Search for the cell housing the specified text and yield its (x, y) center coordinate. 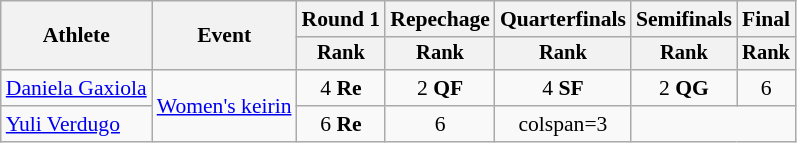
Women's keirin (224, 106)
Repechage (440, 19)
Quarterfinals (563, 19)
Yuli Verdugo (76, 124)
Final (766, 19)
Daniela Gaxiola (76, 88)
6 Re (342, 124)
4 SF (563, 88)
2 QF (440, 88)
Round 1 (342, 19)
2 QG (684, 88)
Athlete (76, 36)
colspan=3 (563, 124)
Semifinals (684, 19)
4 Re (342, 88)
Event (224, 36)
